Capture the cell that displays the provided text and extract its (x, y) central coordinate. 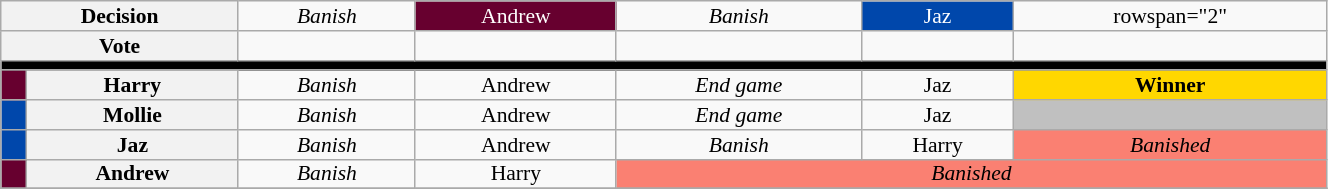
Vote (120, 46)
Mollie (132, 115)
Decision (120, 16)
Winner (1170, 86)
rowspan="2" (1170, 16)
